From the cell containing the given text, extract its center point as [x, y] coordinate. 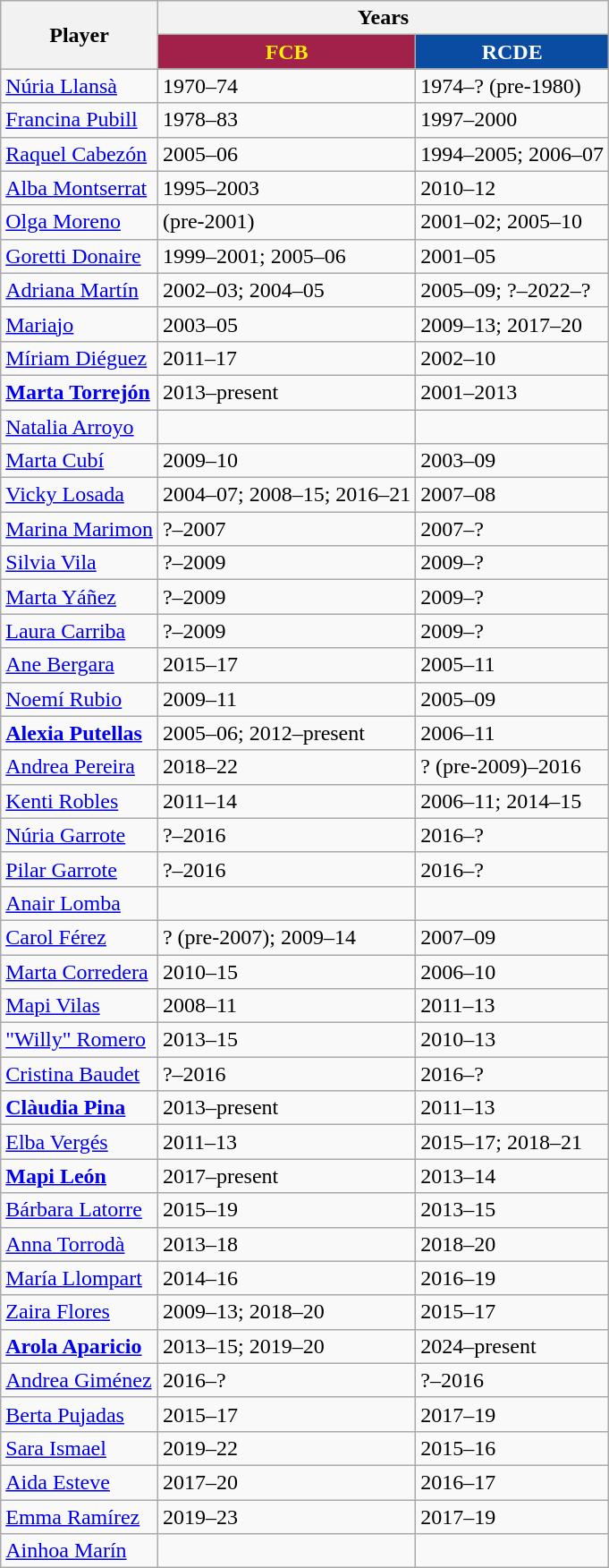
Elba Vergés [80, 1142]
Adriana Martín [80, 290]
2008–11 [286, 1006]
2010–15 [286, 971]
Ane Bergara [80, 665]
Berta Pujadas [80, 1414]
2007–08 [512, 495]
2009–13; 2018–20 [286, 1312]
2019–22 [286, 1448]
2015–17; 2018–21 [512, 1142]
2017–present [286, 1176]
2004–07; 2008–15; 2016–21 [286, 495]
1995–2003 [286, 188]
2001–2013 [512, 392]
? (pre-2009)–2016 [512, 767]
2005–06 [286, 154]
Kenti Robles [80, 801]
Natalia Arroyo [80, 427]
2019–23 [286, 1517]
Emma Ramírez [80, 1517]
2007–? [512, 529]
2005–09 [512, 699]
Aida Esteve [80, 1482]
2014–16 [286, 1278]
Andrea Giménez [80, 1380]
Bárbara Latorre [80, 1210]
2011–17 [286, 358]
2009–11 [286, 699]
2005–06; 2012–present [286, 733]
1970–74 [286, 86]
2018–22 [286, 767]
Alexia Putellas [80, 733]
Marta Yáñez [80, 597]
2011–14 [286, 801]
1978–83 [286, 120]
?–2007 [286, 529]
RCDE [512, 52]
Marta Cubí [80, 461]
2002–10 [512, 358]
Mapi Vilas [80, 1006]
2013–15; 2019–20 [286, 1346]
2007–09 [512, 937]
Vicky Losada [80, 495]
Clàudia Pina [80, 1108]
1999–2001; 2005–06 [286, 256]
Núria Llansà [80, 86]
(pre-2001) [286, 222]
2003–09 [512, 461]
Years [383, 18]
Núria Garrote [80, 835]
Francina Pubill [80, 120]
Anna Torrodà [80, 1244]
Raquel Cabezón [80, 154]
Goretti Donaire [80, 256]
Noemí Rubio [80, 699]
1994–2005; 2006–07 [512, 154]
2005–11 [512, 665]
Olga Moreno [80, 222]
2018–20 [512, 1244]
2016–19 [512, 1278]
2013–18 [286, 1244]
Silvia Vila [80, 563]
Arola Aparicio [80, 1346]
Ainhoa Marín [80, 1551]
Carol Férez [80, 937]
Alba Montserrat [80, 188]
Mapi León [80, 1176]
2015–19 [286, 1210]
Marta Torrejón [80, 392]
2002–03; 2004–05 [286, 290]
2024–present [512, 1346]
Laura Carriba [80, 631]
FCB [286, 52]
2009–13; 2017–20 [512, 324]
2009–10 [286, 461]
Anair Lomba [80, 903]
? (pre-2007); 2009–14 [286, 937]
Mariajo [80, 324]
2013–14 [512, 1176]
1974–? (pre-1980) [512, 86]
María Llompart [80, 1278]
2001–02; 2005–10 [512, 222]
Míriam Diéguez [80, 358]
Andrea Pereira [80, 767]
1997–2000 [512, 120]
"Willy" Romero [80, 1040]
2016–17 [512, 1482]
2005–09; ?–2022–? [512, 290]
2017–20 [286, 1482]
Pilar Garrote [80, 869]
2006–11; 2014–15 [512, 801]
2015–16 [512, 1448]
2010–12 [512, 188]
Sara Ismael [80, 1448]
2006–11 [512, 733]
2006–10 [512, 971]
2001–05 [512, 256]
2010–13 [512, 1040]
Marina Marimon [80, 529]
Cristina Baudet [80, 1074]
Marta Corredera [80, 971]
2003–05 [286, 324]
Player [80, 35]
Zaira Flores [80, 1312]
